Identify which cell holds the provided text, then report its (X, Y) central coordinate. 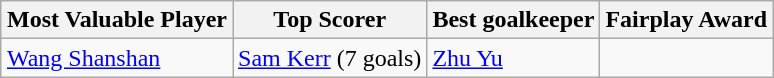
Most Valuable Player (116, 20)
Sam Kerr (7 goals) (330, 58)
Fairplay Award (686, 20)
Wang Shanshan (116, 58)
Zhu Yu (514, 58)
Best goalkeeper (514, 20)
Top Scorer (330, 20)
